Output the (X, Y) coordinate of the center of the cell containing the given text.  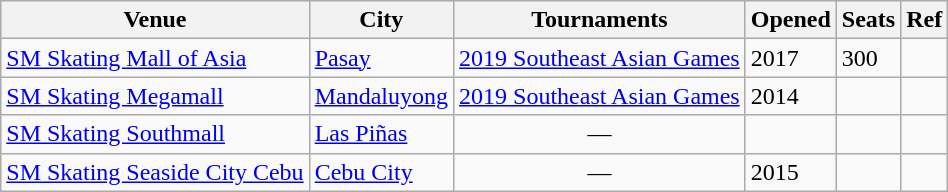
City (381, 20)
2017 (790, 58)
Cebu City (381, 172)
2014 (790, 96)
SM Skating Megamall (155, 96)
Opened (790, 20)
SM Skating Mall of Asia (155, 58)
Las Piñas (381, 134)
Mandaluyong (381, 96)
SM Skating Seaside City Cebu (155, 172)
Venue (155, 20)
SM Skating Southmall (155, 134)
Seats (868, 20)
2015 (790, 172)
Tournaments (600, 20)
300 (868, 58)
Ref (924, 20)
Pasay (381, 58)
